From the cell containing the given text, extract its center point as [X, Y] coordinate. 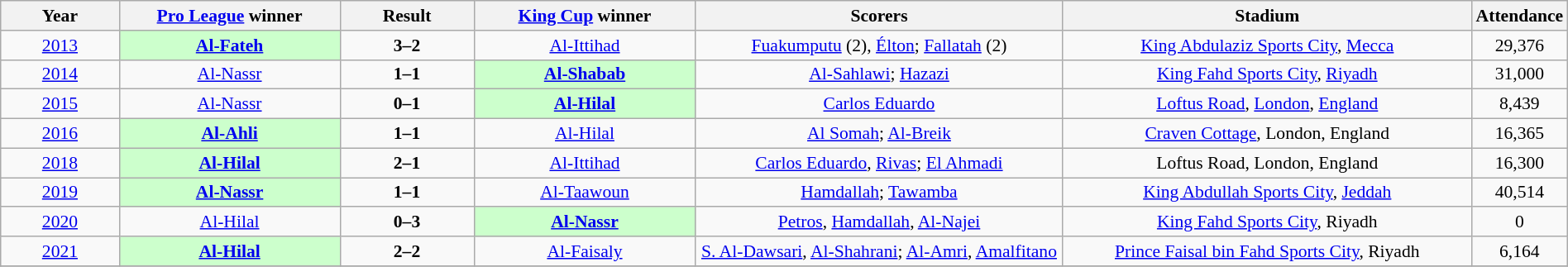
Al Somah; Al-Breik [879, 134]
2019 [60, 193]
2021 [60, 251]
0–3 [407, 222]
Scorers [879, 16]
Craven Cottage, London, England [1267, 134]
0 [1520, 222]
Fuakumputu (2), Élton; Fallatah (2) [879, 45]
King Cup winner [585, 16]
8,439 [1520, 104]
Stadium [1267, 16]
40,514 [1520, 193]
Petros, Hamdallah, Al-Najei [879, 222]
Pro League winner [230, 16]
2–2 [407, 251]
0–1 [407, 104]
16,300 [1520, 163]
Al-Sahlawi; Hazazi [879, 74]
Year [60, 16]
2013 [60, 45]
2014 [60, 74]
King Abdullah Sports City, Jeddah [1267, 193]
S. Al-Dawsari, Al-Shahrani; Al-Amri, Amalfitano [879, 251]
Result [407, 16]
16,365 [1520, 134]
Al-Shabab [585, 74]
Al-Fateh [230, 45]
Carlos Eduardo [879, 104]
King Abdulaziz Sports City, Mecca [1267, 45]
Al-Taawoun [585, 193]
6,164 [1520, 251]
29,376 [1520, 45]
2018 [60, 163]
2015 [60, 104]
Al-Ahli [230, 134]
31,000 [1520, 74]
Attendance [1520, 16]
2–1 [407, 163]
Prince Faisal bin Fahd Sports City, Riyadh [1267, 251]
2020 [60, 222]
3–2 [407, 45]
Al-Faisaly [585, 251]
2016 [60, 134]
Carlos Eduardo, Rivas; El Ahmadi [879, 163]
Hamdallah; Tawamba [879, 193]
